Detect which cell encompasses the target text, then output its (x, y) center coordinate. 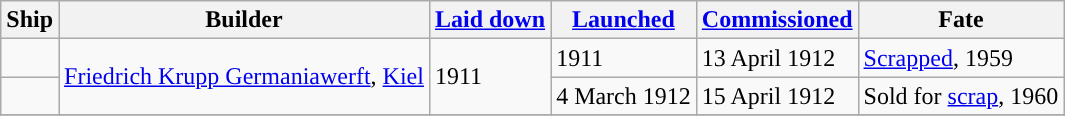
15 April 1912 (777, 96)
Launched (624, 20)
4 March 1912 (624, 96)
Fate (961, 20)
Friedrich Krupp Germaniawerft, Kiel (244, 77)
Ship (30, 20)
Sold for scrap, 1960 (961, 96)
Scrapped, 1959 (961, 58)
13 April 1912 (777, 58)
Builder (244, 20)
Laid down (490, 20)
Commissioned (777, 20)
